Detect which cell encompasses the target text, then output its [x, y] center coordinate. 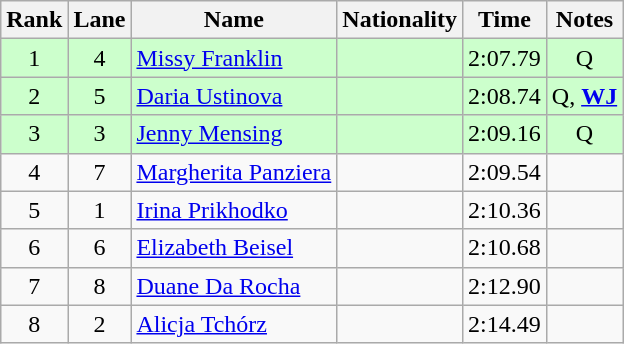
Lane [100, 20]
2:10.68 [505, 248]
Daria Ustinova [234, 96]
Q, WJ [584, 96]
Elizabeth Beisel [234, 248]
2:10.36 [505, 210]
Missy Franklin [234, 58]
Jenny Mensing [234, 134]
Irina Prikhodko [234, 210]
2:09.54 [505, 172]
Notes [584, 20]
2:09.16 [505, 134]
2:12.90 [505, 286]
Margherita Panziera [234, 172]
Nationality [400, 20]
Time [505, 20]
Duane Da Rocha [234, 286]
Name [234, 20]
Alicja Tchórz [234, 324]
2:07.79 [505, 58]
Rank [34, 20]
2:08.74 [505, 96]
2:14.49 [505, 324]
